Output the (X, Y) coordinate of the center of the cell containing the given text.  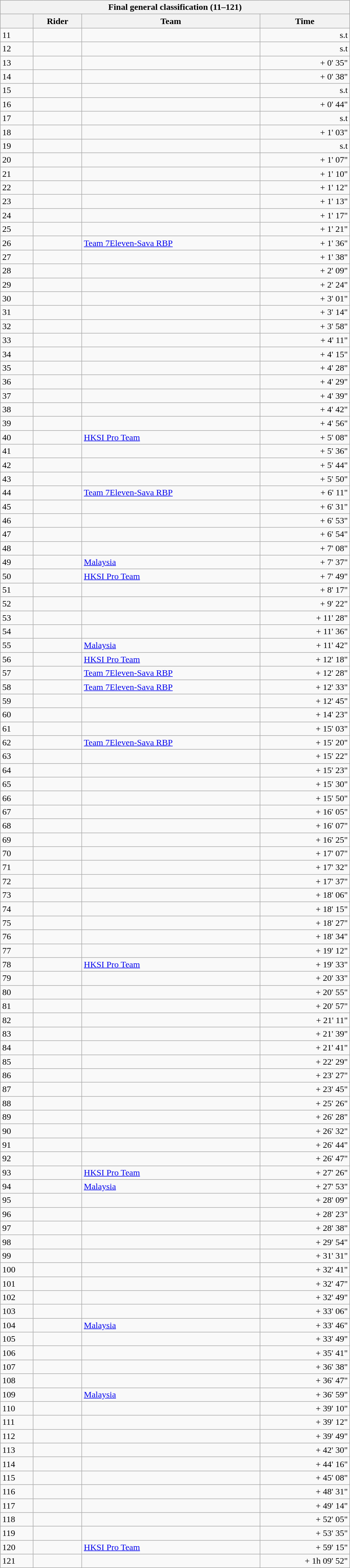
+ 52' 05" (305, 1520)
112 (17, 1436)
+ 5' 50" (305, 479)
+ 28' 23" (305, 1214)
+ 1' 07" (305, 160)
+ 22' 29" (305, 1062)
115 (17, 1478)
93 (17, 1173)
94 (17, 1186)
+ 1' 21" (305, 229)
+ 15' 30" (305, 784)
Team (171, 21)
81 (17, 1006)
+ 15' 20" (305, 742)
34 (17, 354)
+ 17' 32" (305, 867)
+ 1' 13" (305, 202)
+ 18' 06" (305, 895)
+ 26' 32" (305, 1131)
+ 27' 26" (305, 1173)
+ 19' 12" (305, 951)
+ 12' 45" (305, 701)
+ 3' 14" (305, 312)
+ 33' 49" (305, 1339)
+ 20' 33" (305, 978)
16 (17, 104)
+ 25' 26" (305, 1103)
+ 1' 12" (305, 188)
+ 3' 01" (305, 299)
118 (17, 1520)
+ 15' 23" (305, 770)
104 (17, 1325)
61 (17, 729)
+ 26' 47" (305, 1159)
119 (17, 1533)
71 (17, 867)
90 (17, 1131)
+ 12' 33" (305, 687)
+ 29' 54" (305, 1242)
31 (17, 312)
+ 21' 41" (305, 1048)
36 (17, 382)
+ 0' 35" (305, 63)
30 (17, 299)
79 (17, 978)
+ 5' 36" (305, 451)
+ 32' 49" (305, 1298)
74 (17, 909)
38 (17, 410)
83 (17, 1034)
13 (17, 63)
48 (17, 548)
103 (17, 1311)
60 (17, 715)
15 (17, 90)
+ 15' 50" (305, 798)
+ 7' 49" (305, 576)
+ 36' 59" (305, 1395)
39 (17, 424)
47 (17, 534)
19 (17, 146)
101 (17, 1283)
+ 45' 08" (305, 1478)
+ 18' 34" (305, 937)
70 (17, 854)
+ 17' 07" (305, 854)
+ 36' 47" (305, 1381)
17 (17, 118)
+ 23' 45" (305, 1089)
49 (17, 562)
67 (17, 812)
+ 31' 31" (305, 1256)
+ 18' 27" (305, 923)
65 (17, 784)
+ 1' 38" (305, 257)
+ 5' 08" (305, 437)
43 (17, 479)
+ 4' 39" (305, 395)
68 (17, 826)
+ 20' 55" (305, 992)
50 (17, 576)
107 (17, 1367)
97 (17, 1228)
20 (17, 160)
82 (17, 1020)
+ 7' 08" (305, 548)
Final general classification (11–121) (175, 7)
105 (17, 1339)
106 (17, 1353)
+ 1' 03" (305, 132)
72 (17, 881)
22 (17, 188)
+ 28' 09" (305, 1200)
+ 2' 09" (305, 271)
88 (17, 1103)
96 (17, 1214)
85 (17, 1062)
62 (17, 742)
35 (17, 368)
+ 12' 28" (305, 673)
+ 21' 11" (305, 1020)
89 (17, 1117)
69 (17, 839)
21 (17, 174)
+ 36' 38" (305, 1367)
58 (17, 687)
+ 32' 41" (305, 1269)
26 (17, 243)
109 (17, 1395)
+ 0' 38" (305, 77)
28 (17, 271)
66 (17, 798)
+ 17' 37" (305, 881)
+ 16' 05" (305, 812)
+ 4' 42" (305, 410)
25 (17, 229)
33 (17, 340)
+ 0' 44" (305, 104)
113 (17, 1450)
Time (305, 21)
+ 6' 53" (305, 520)
54 (17, 632)
+ 1' 36" (305, 243)
114 (17, 1464)
+ 32' 47" (305, 1283)
+ 39' 12" (305, 1422)
37 (17, 395)
23 (17, 202)
+ 20' 57" (305, 1006)
+ 18' 15" (305, 909)
116 (17, 1491)
99 (17, 1256)
59 (17, 701)
100 (17, 1269)
+ 42' 30" (305, 1450)
55 (17, 645)
73 (17, 895)
77 (17, 951)
Rider (58, 21)
+ 1' 17" (305, 215)
52 (17, 604)
44 (17, 493)
+ 26' 44" (305, 1145)
+ 4' 56" (305, 424)
+ 27' 53" (305, 1186)
+ 53' 35" (305, 1533)
+ 4' 15" (305, 354)
75 (17, 923)
111 (17, 1422)
+ 48' 31" (305, 1491)
+ 8' 17" (305, 590)
46 (17, 520)
+ 14' 23" (305, 715)
+ 15' 03" (305, 729)
+ 6' 54" (305, 534)
18 (17, 132)
+ 1h 09' 52" (305, 1561)
+ 39' 10" (305, 1408)
86 (17, 1076)
+ 9' 22" (305, 604)
63 (17, 756)
+ 4' 28" (305, 368)
40 (17, 437)
53 (17, 618)
76 (17, 937)
80 (17, 992)
102 (17, 1298)
+ 16' 07" (305, 826)
98 (17, 1242)
87 (17, 1089)
64 (17, 770)
91 (17, 1145)
+ 19' 33" (305, 964)
+ 1' 10" (305, 174)
+ 3' 58" (305, 326)
+ 26' 28" (305, 1117)
+ 7' 37" (305, 562)
27 (17, 257)
+ 33' 46" (305, 1325)
+ 4' 11" (305, 340)
+ 21' 39" (305, 1034)
45 (17, 507)
+ 59' 15" (305, 1547)
84 (17, 1048)
29 (17, 285)
+ 33' 06" (305, 1311)
+ 11' 28" (305, 618)
+ 6' 31" (305, 507)
92 (17, 1159)
56 (17, 659)
+ 16' 25" (305, 839)
110 (17, 1408)
+ 15' 22" (305, 756)
+ 4' 29" (305, 382)
12 (17, 49)
121 (17, 1561)
95 (17, 1200)
11 (17, 35)
120 (17, 1547)
+ 11' 42" (305, 645)
+ 11' 36" (305, 632)
+ 49' 14" (305, 1506)
24 (17, 215)
+ 12' 18" (305, 659)
57 (17, 673)
+ 28' 38" (305, 1228)
108 (17, 1381)
51 (17, 590)
+ 5' 44" (305, 465)
+ 23' 27" (305, 1076)
+ 39' 49" (305, 1436)
+ 44' 16" (305, 1464)
32 (17, 326)
+ 6' 11" (305, 493)
14 (17, 77)
42 (17, 465)
+ 35' 41" (305, 1353)
117 (17, 1506)
+ 2' 24" (305, 285)
78 (17, 964)
41 (17, 451)
